Extract the (x, y) coordinate from the center of the cell holding the provided text.  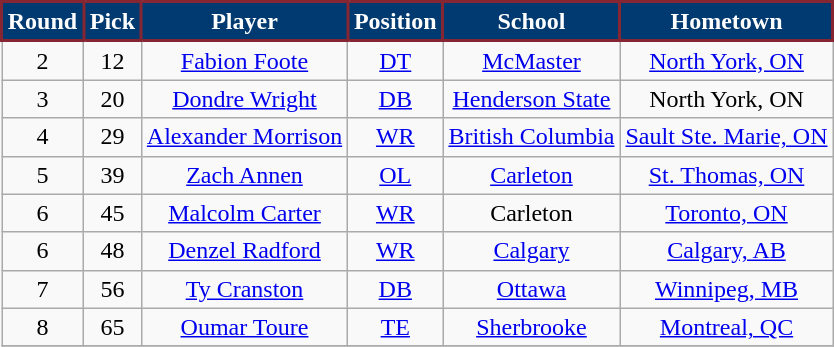
Ottawa (532, 289)
56 (112, 289)
Position (396, 22)
7 (43, 289)
2 (43, 60)
12 (112, 60)
Calgary (532, 251)
Dondre Wright (244, 99)
British Columbia (532, 137)
Sherbrooke (532, 327)
Oumar Toure (244, 327)
8 (43, 327)
Round (43, 22)
4 (43, 137)
29 (112, 137)
School (532, 22)
Sault Ste. Marie, ON (726, 137)
45 (112, 213)
Fabion Foote (244, 60)
39 (112, 175)
St. Thomas, ON (726, 175)
48 (112, 251)
Malcolm Carter (244, 213)
Hometown (726, 22)
Zach Annen (244, 175)
65 (112, 327)
Pick (112, 22)
Calgary, AB (726, 251)
Henderson State (532, 99)
TE (396, 327)
Player (244, 22)
McMaster (532, 60)
Montreal, QC (726, 327)
20 (112, 99)
Toronto, ON (726, 213)
Winnipeg, MB (726, 289)
DT (396, 60)
OL (396, 175)
Ty Cranston (244, 289)
Denzel Radford (244, 251)
Alexander Morrison (244, 137)
3 (43, 99)
5 (43, 175)
